Detect which cell encompasses the target text, then output its (x, y) center coordinate. 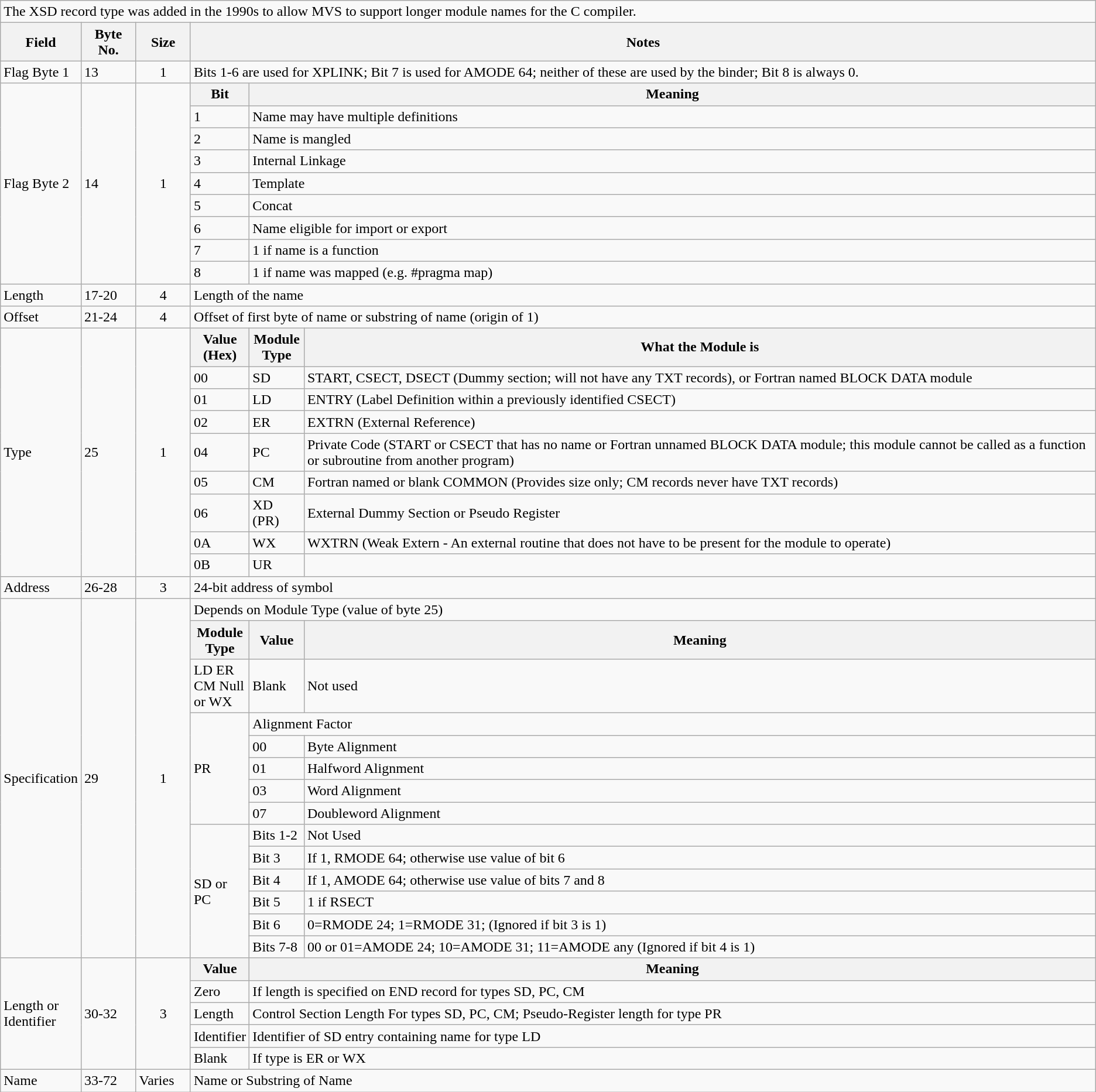
Varies (163, 1080)
Name (41, 1080)
04 (220, 452)
Bits 1-2 (277, 836)
0B (220, 565)
Length of the name (643, 295)
29 (108, 778)
Doubleword Alignment (700, 813)
2 (220, 139)
06 (220, 513)
ModuleType (277, 348)
Bit 6 (277, 925)
26-28 (108, 587)
Module Type (220, 639)
Length or Identifier (41, 1014)
If 1, AMODE 64; otherwise use value of bits 7 and 8 (700, 880)
30-32 (108, 1014)
Notes (643, 42)
Flag Byte 1 (41, 72)
Address (41, 587)
WX (277, 543)
Name is mangled (672, 139)
1 if name was mapped (e.g. #pragma map) (672, 272)
If length is specified on END record for types SD, PC, CM (672, 991)
External Dummy Section or Pseudo Register (700, 513)
13 (108, 72)
Offset of first byte of name or substring of name (origin of 1) (643, 317)
START, CSECT, DSECT (Dummy section; will not have any TXT records), or Fortran named BLOCK DATA module (700, 378)
03 (277, 791)
6 (220, 228)
0=RMODE 24; 1=RMODE 31; (Ignored if bit 3 is 1) (700, 925)
07 (277, 813)
SD or PC (220, 891)
17-20 (108, 295)
ENTRY (Label Definition within a previously identified CSECT) (700, 400)
Flag Byte 2 (41, 184)
WXTRN (Weak Extern - An external routine that does not have to be present for the module to operate) (700, 543)
SD (277, 378)
05 (220, 482)
Field (41, 42)
Bit (220, 94)
Bit 4 (277, 880)
Zero (220, 991)
Word Alignment (700, 791)
24-bit address of symbol (643, 587)
Bits 7-8 (277, 947)
LD ER CM Null or WX (220, 686)
What the Module is (700, 348)
Not used (700, 686)
Not Used (700, 836)
Depends on Module Type (value of byte 25) (643, 610)
Name eligible for import or export (672, 228)
PR (220, 768)
LD (277, 400)
If type is ER or WX (672, 1058)
5 (220, 206)
Bit 3 (277, 858)
Fortran named or blank COMMON (Provides size only; CM records never have TXT records) (700, 482)
Value(Hex) (220, 348)
UR (277, 565)
Control Section Length For types SD, PC, CM; Pseudo-Register length for type PR (672, 1014)
02 (220, 422)
Offset (41, 317)
XD (PR) (277, 513)
ER (277, 422)
33-72 (108, 1080)
Bit 5 (277, 902)
1 if name is a function (672, 250)
Identifier (220, 1036)
Size (163, 42)
1 if RSECT (700, 902)
Byte No. (108, 42)
Internal Linkage (672, 161)
0A (220, 543)
8 (220, 272)
Name or Substring of Name (643, 1080)
Bits 1-6 are used for XPLINK; Bit 7 is used for AMODE 64; neither of these are used by the binder; Bit 8 is always 0. (643, 72)
PC (277, 452)
CM (277, 482)
Type (41, 453)
7 (220, 250)
Byte Alignment (700, 747)
Halfword Alignment (700, 769)
Identifier of SD entry containing name for type LD (672, 1036)
EXTRN (External Reference) (700, 422)
Template (672, 183)
Concat (672, 206)
The XSD record type was added in the 1990s to allow MVS to support longer module names for the C compiler. (548, 12)
Alignment Factor (672, 724)
Name may have multiple definitions (672, 117)
25 (108, 453)
If 1, RMODE 64; otherwise use value of bit 6 (700, 858)
14 (108, 184)
21-24 (108, 317)
Specification (41, 778)
00 or 01=AMODE 24; 10=AMODE 31; 11=AMODE any (Ignored if bit 4 is 1) (700, 947)
